Return (x, y) of the center of cell containing provided text 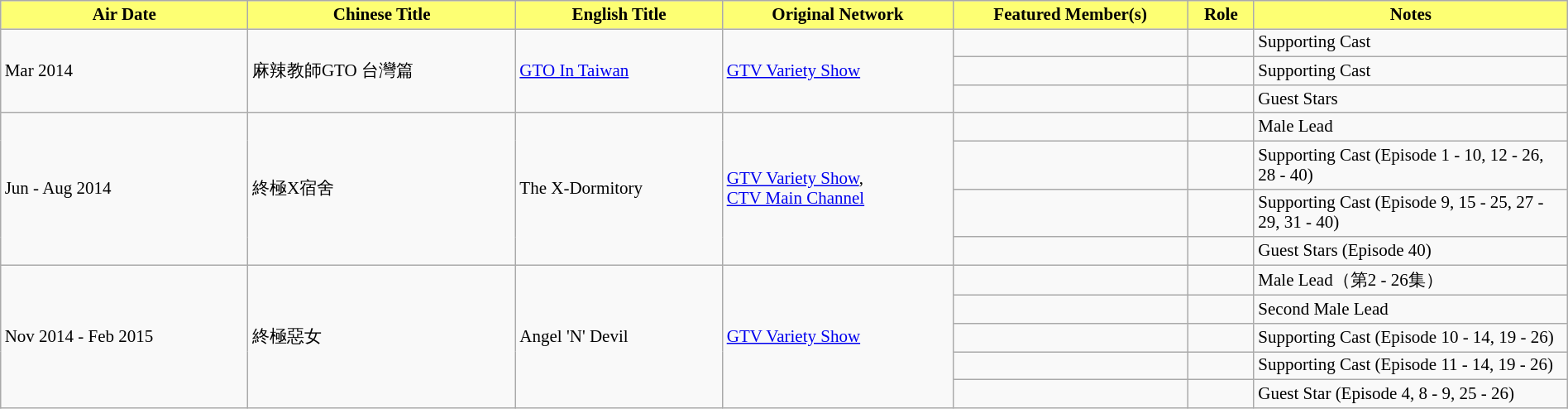
Supporting Cast (Episode 9, 15 - 25, 27 - 29, 31 - 40) (1411, 213)
Notes (1411, 15)
Second Male Lead (1411, 310)
Nov 2014 - Feb 2015 (124, 336)
Chinese Title (382, 15)
Role (1221, 15)
GTV Variety Show,CTV Main Channel (838, 189)
English Title (619, 15)
Guest Stars (1411, 99)
Supporting Cast (Episode 1 - 10, 12 - 26, 28 - 40) (1411, 165)
Original Network (838, 15)
Supporting Cast (Episode 10 - 14, 19 - 26) (1411, 338)
Guest Star (Episode 4, 8 - 9, 25 - 26) (1411, 393)
Mar 2014 (124, 71)
Guest Stars (Episode 40) (1411, 251)
終極X宿舍 (382, 189)
Male Lead (1411, 127)
Featured Member(s) (1070, 15)
Jun - Aug 2014 (124, 189)
Supporting Cast (Episode 11 - 14, 19 - 26) (1411, 366)
Angel 'N' Devil (619, 336)
麻辣教師GTO 台灣篇 (382, 71)
Air Date (124, 15)
終極惡女 (382, 336)
The X-Dormitory (619, 189)
Male Lead（第2 - 26集） (1411, 280)
GTO In Taiwan (619, 71)
